Return (x, y) of the center of cell containing provided text 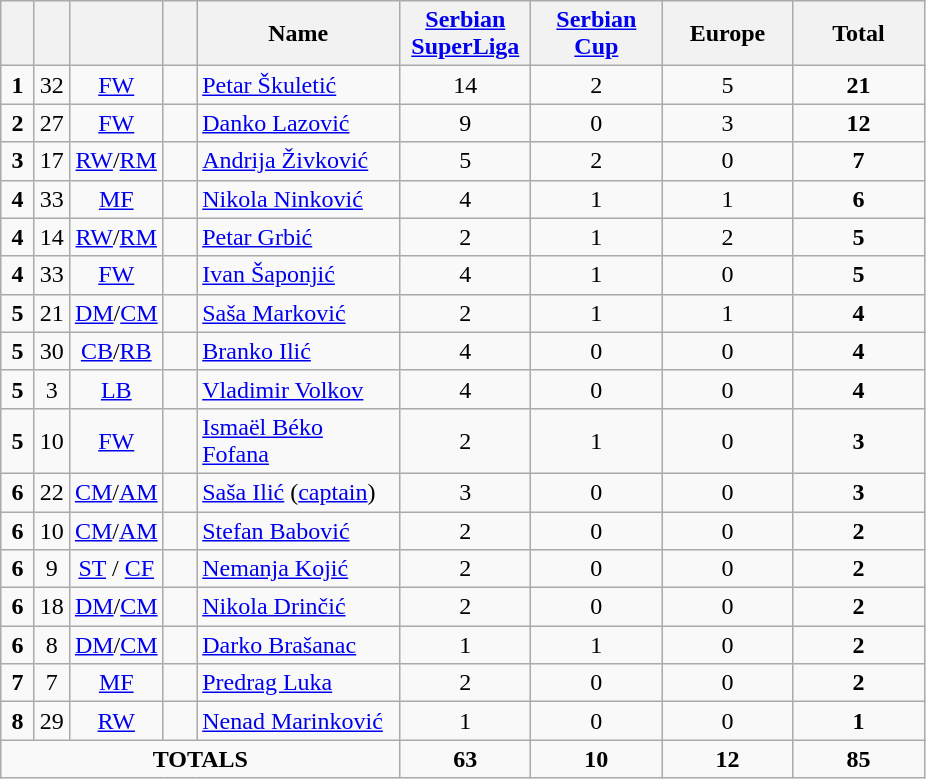
CB/RB (116, 351)
Vladimir Volkov (298, 389)
Branko Ilić (298, 351)
Serbian SuperLiga (466, 34)
27 (52, 123)
Stefan Babović (298, 531)
TOTALS (200, 759)
Petar Grbić (298, 237)
Name (298, 34)
22 (52, 492)
30 (52, 351)
Nikola Ninković (298, 199)
32 (52, 85)
RW (116, 721)
ST / CF (116, 569)
Nikola Drinčić (298, 607)
85 (858, 759)
Serbian Cup (596, 34)
LB (116, 389)
Darko Brašanac (298, 645)
Ismaël Béko Fofana (298, 440)
Total (858, 34)
Europe (728, 34)
Predrag Luka (298, 683)
Danko Lazović (298, 123)
Nenad Marinković (298, 721)
29 (52, 721)
Nemanja Kojić (298, 569)
Petar Škuletić (298, 85)
Andrija Živković (298, 161)
63 (466, 759)
Ivan Šaponjić (298, 275)
Saša Marković (298, 313)
18 (52, 607)
Saša Ilić (captain) (298, 492)
17 (52, 161)
